For the text-containing cell, return its midpoint in (x, y) coordinate format. 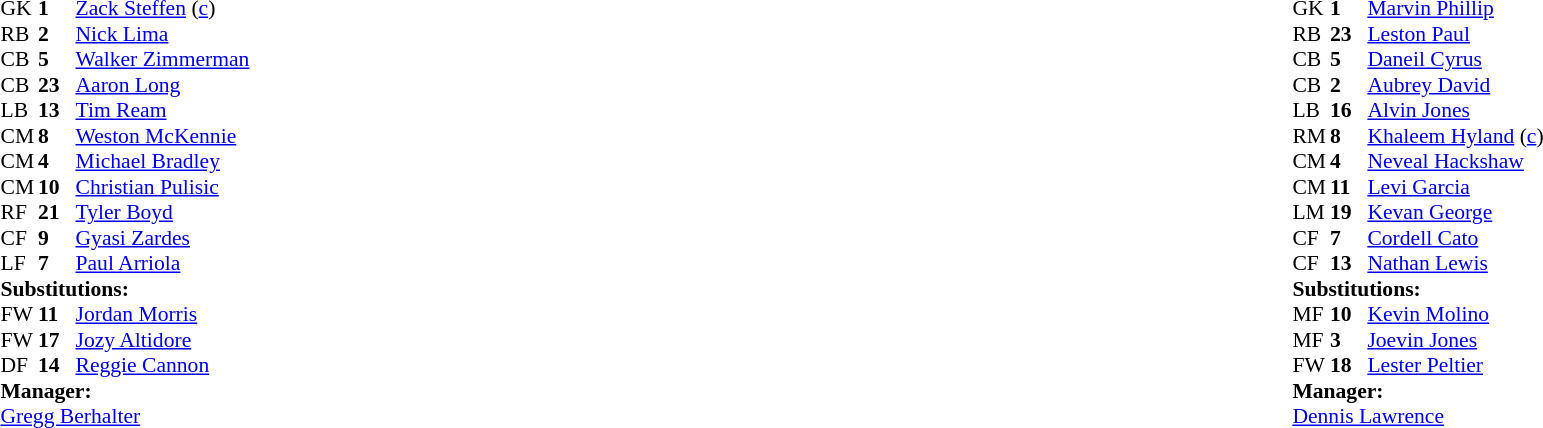
Daneil Cyrus (1455, 59)
Kevin Molino (1455, 315)
Lester Peltier (1455, 365)
Reggie Cannon (163, 365)
9 (57, 238)
LF (19, 263)
Joevin Jones (1455, 340)
Nick Lima (163, 34)
Khaleem Hyland (c) (1455, 136)
RM (1311, 136)
Neveal Hackshaw (1455, 161)
Kevan George (1455, 213)
Weston McKennie (163, 136)
18 (1349, 365)
19 (1349, 213)
Aubrey David (1455, 85)
16 (1349, 111)
Cordell Cato (1455, 238)
3 (1349, 340)
RF (19, 213)
Jozy Altidore (163, 340)
Jordan Morris (163, 315)
Aaron Long (163, 85)
Tyler Boyd (163, 213)
DF (19, 365)
Paul Arriola (163, 263)
Leston Paul (1455, 34)
Christian Pulisic (163, 187)
Levi Garcia (1455, 187)
14 (57, 365)
Walker Zimmerman (163, 59)
LM (1311, 213)
21 (57, 213)
Alvin Jones (1455, 111)
Nathan Lewis (1455, 263)
Gyasi Zardes (163, 238)
Tim Ream (163, 111)
Michael Bradley (163, 161)
17 (57, 340)
